Search for the cell housing the specified text and yield its [X, Y] center coordinate. 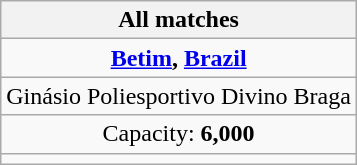
Betim, Brazil [179, 58]
Capacity: 6,000 [179, 134]
All matches [179, 20]
Ginásio Poliesportivo Divino Braga [179, 96]
